From the cell containing the given text, extract its center point as (x, y) coordinate. 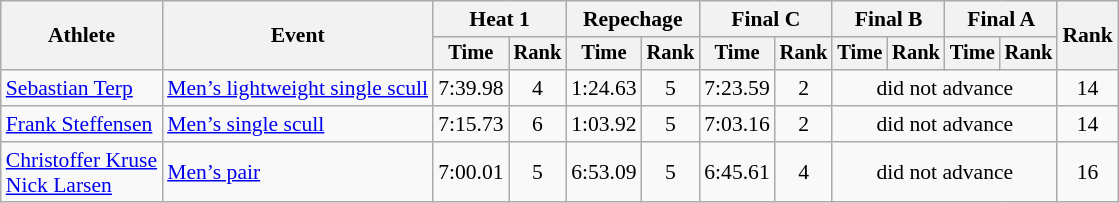
1:03.92 (604, 124)
Final A (1001, 19)
7:00.01 (470, 172)
6 (538, 124)
7:39.98 (470, 88)
Repechage (632, 19)
Frank Steffensen (82, 124)
Final B (888, 19)
Sebastian Terp (82, 88)
7:23.59 (736, 88)
Athlete (82, 36)
Event (298, 36)
Final C (766, 19)
Christoffer KruseNick Larsen (82, 172)
Men’s single scull (298, 124)
16 (1088, 172)
1:24.63 (604, 88)
7:15.73 (470, 124)
Men’s pair (298, 172)
6:45.61 (736, 172)
Heat 1 (500, 19)
6:53.09 (604, 172)
Men’s lightweight single scull (298, 88)
7:03.16 (736, 124)
